Output the [x, y] coordinate of the center of the cell containing the given text.  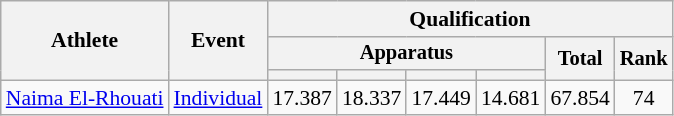
18.337 [372, 98]
Apparatus [406, 54]
17.449 [440, 98]
14.681 [510, 98]
Qualification [470, 19]
Rank [644, 58]
74 [644, 98]
Individual [218, 98]
67.854 [580, 98]
17.387 [302, 98]
Total [580, 58]
Naima El-Rhouati [85, 98]
Event [218, 40]
Athlete [85, 40]
